Capture the cell that displays the provided text and extract its (x, y) central coordinate. 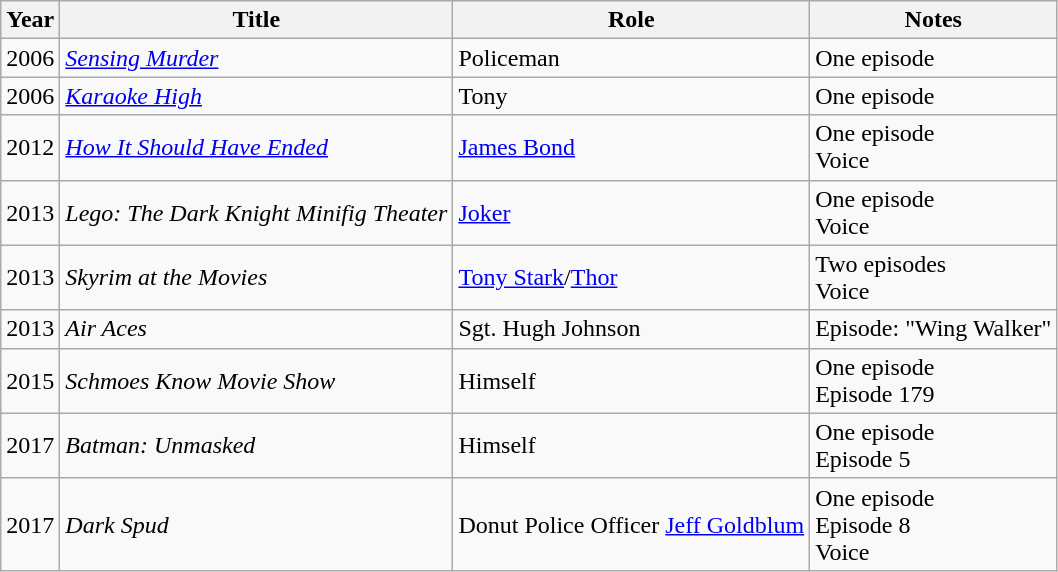
How It Should Have Ended (256, 148)
One episodeEpisode 5 (934, 446)
Sensing Murder (256, 58)
Skyrim at the Movies (256, 278)
Schmoes Know Movie Show (256, 380)
James Bond (632, 148)
Donut Police Officer Jeff Goldblum (632, 524)
2012 (30, 148)
Two episodesVoice (934, 278)
Lego: The Dark Knight Minifig Theater (256, 212)
Batman: Unmasked (256, 446)
Air Aces (256, 329)
Title (256, 20)
Policeman (632, 58)
Sgt. Hugh Johnson (632, 329)
Year (30, 20)
Dark Spud (256, 524)
Episode: "Wing Walker" (934, 329)
2015 (30, 380)
Notes (934, 20)
One episodeEpisode 179 (934, 380)
Tony Stark/Thor (632, 278)
Tony (632, 96)
One episodeEpisode 8Voice (934, 524)
Karaoke High (256, 96)
Joker (632, 212)
Role (632, 20)
